Return the (x, y) coordinate for the center point of the cell that contains the specified text.  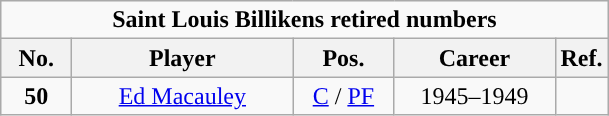
Pos. (344, 58)
No. (36, 58)
Career (474, 58)
50 (36, 96)
1945–1949 (474, 96)
Ed Macauley (182, 96)
Saint Louis Billikens retired numbers (304, 20)
Ref. (582, 58)
C / PF (344, 96)
Player (182, 58)
